Determine the [X, Y] coordinate at the center of the cell enclosing the given text.  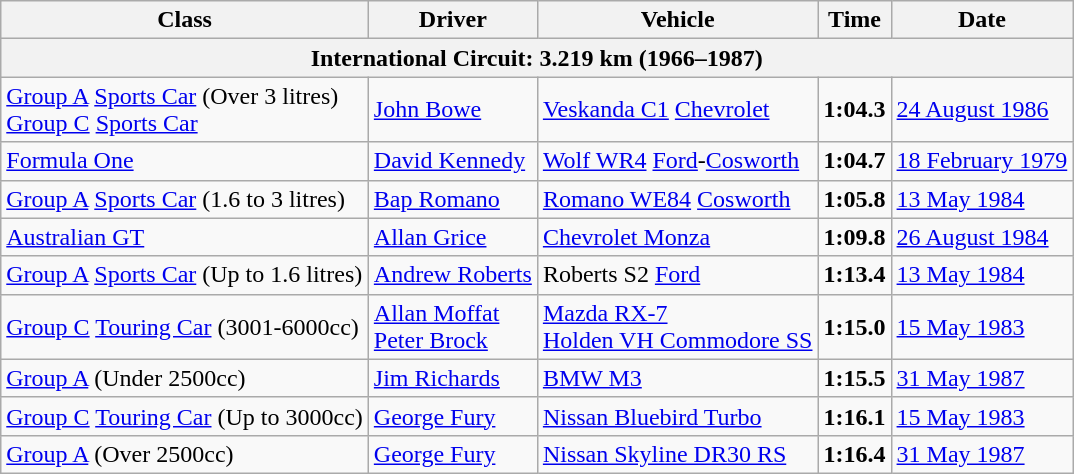
1:09.8 [854, 237]
Andrew Roberts [452, 275]
Veskanda C1 Chevrolet [678, 110]
Bap Romano [452, 199]
Nissan Bluebird Turbo [678, 416]
Group C Touring Car (3001-6000cc) [185, 326]
Time [854, 20]
BMW M3 [678, 378]
Class [185, 20]
International Circuit: 3.219 km (1966–1987) [537, 58]
Jim Richards [452, 378]
Group A (Under 2500cc) [185, 378]
1:15.0 [854, 326]
Group A (Over 2500cc) [185, 454]
Mazda RX-7Holden VH Commodore SS [678, 326]
1:04.3 [854, 110]
Roberts S2 Ford [678, 275]
Formula One [185, 161]
Australian GT [185, 237]
1:05.8 [854, 199]
1:04.7 [854, 161]
1:15.5 [854, 378]
1:13.4 [854, 275]
Group C Touring Car (Up to 3000cc) [185, 416]
Group A Sports Car (Up to 1.6 litres) [185, 275]
Date [982, 20]
Driver [452, 20]
24 August 1986 [982, 110]
18 February 1979 [982, 161]
David Kennedy [452, 161]
1:16.1 [854, 416]
Wolf WR4 Ford-Cosworth [678, 161]
Group A Sports Car (1.6 to 3 litres) [185, 199]
John Bowe [452, 110]
Vehicle [678, 20]
Chevrolet Monza [678, 237]
1:16.4 [854, 454]
Romano WE84 Cosworth [678, 199]
Group A Sports Car (Over 3 litres) Group C Sports Car [185, 110]
Allan Grice [452, 237]
26 August 1984 [982, 237]
Allan Moffat Peter Brock [452, 326]
Nissan Skyline DR30 RS [678, 454]
